Search for the cell housing the specified text and yield its (X, Y) center coordinate. 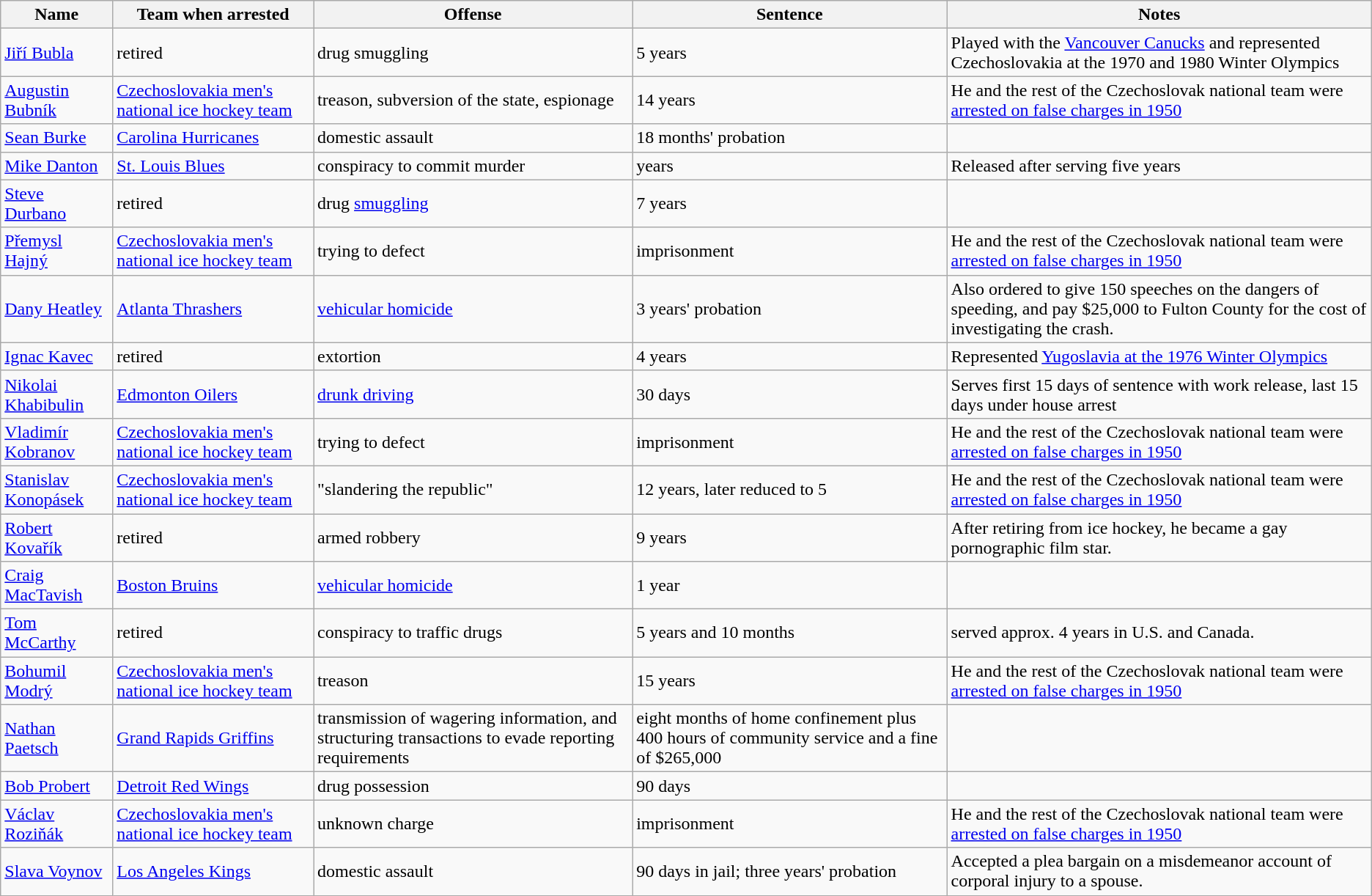
"slandering the republic" (473, 490)
Serves first 15 days of sentence with work release, last 15 days under house arrest (1159, 394)
armed robbery (473, 537)
treason (473, 680)
Stanislav Konopásek (57, 490)
15 years (790, 680)
Nathan Paetsch (57, 738)
years (790, 166)
14 years (790, 100)
conspiracy to traffic drugs (473, 634)
Augustin Bubník (57, 100)
Released after serving five years (1159, 166)
5 years and 10 months (790, 634)
Dany Heatley (57, 309)
Ignac Kavec (57, 356)
Sean Burke (57, 138)
Played with the Vancouver Canucks and represented Czechoslovakia at the 1970 and 1980 Winter Olympics (1159, 53)
Grand Rapids Griffins (213, 738)
Václav Roziňák (57, 824)
Also ordered to give 150 speeches on the dangers of speeding, and pay $25,000 to Fulton County for the cost of investigating the crash. (1159, 309)
Jiří Bubla (57, 53)
extortion (473, 356)
5 years (790, 53)
Vladimír Kobranov (57, 441)
30 days (790, 394)
Edmonton Oilers (213, 394)
drug possession (473, 786)
12 years, later reduced to 5 (790, 490)
served approx. 4 years in U.S. and Canada. (1159, 634)
Los Angeles Kings (213, 871)
Mike Danton (57, 166)
Offense (473, 15)
Boston Bruins (213, 585)
3 years' probation (790, 309)
Steve Durbano (57, 204)
90 days in jail; three years' probation (790, 871)
Craig MacTavish (57, 585)
1 year (790, 585)
Robert Kovařík (57, 537)
90 days (790, 786)
Accepted a plea bargain on a misdemeanor account of corporal injury to a spouse. (1159, 871)
Přemysl Hajný (57, 251)
After retiring from ice hockey, he became a gay pornographic film star. (1159, 537)
transmission of wagering information, and structuring transactions to evade reporting requirements (473, 738)
9 years (790, 537)
Notes (1159, 15)
Carolina Hurricanes (213, 138)
Sentence (790, 15)
Bob Probert (57, 786)
7 years (790, 204)
18 months' probation (790, 138)
Nikolai Khabibulin (57, 394)
Name (57, 15)
4 years (790, 356)
drunk driving (473, 394)
Team when arrested (213, 15)
treason, subversion of the state, espionage (473, 100)
eight months of home confinement plus 400 hours of community service and a fine of $265,000 (790, 738)
conspiracy to commit murder (473, 166)
Slava Voynov (57, 871)
Atlanta Thrashers (213, 309)
unknown charge (473, 824)
Represented Yugoslavia at the 1976 Winter Olympics (1159, 356)
Tom McCarthy (57, 634)
Detroit Red Wings (213, 786)
Bohumil Modrý (57, 680)
St. Louis Blues (213, 166)
